Scan for the cell matching the given text and deliver its (X, Y) coordinate at center. 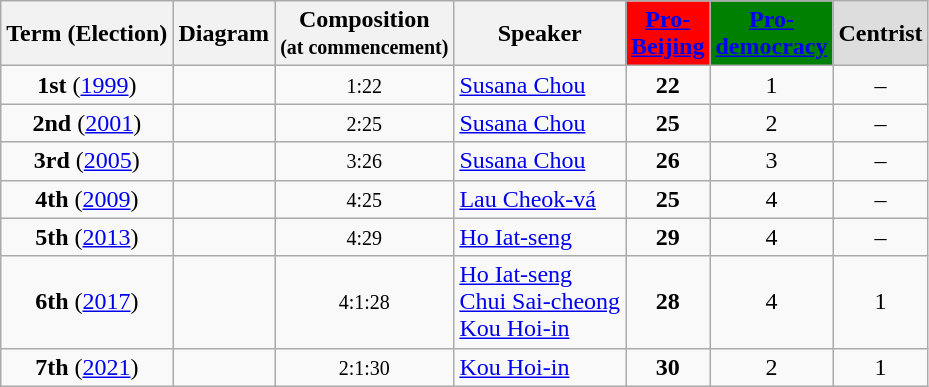
6th (2017) (87, 302)
2nd (2001) (87, 123)
5th (2013) (87, 237)
22 (668, 85)
4th (2009) (87, 199)
2:25 (364, 123)
3 (772, 161)
4:25 (364, 199)
2:1:30 (364, 367)
Pro-Beijing (668, 34)
29 (668, 237)
3rd (2005) (87, 161)
1:22 (364, 85)
Kou Hoi-in (540, 367)
7th (2021) (87, 367)
4:29 (364, 237)
Ho Iat-seng (540, 237)
3:26 (364, 161)
Diagram (224, 34)
Pro-democracy (772, 34)
28 (668, 302)
Centrist (880, 34)
26 (668, 161)
Term (Election) (87, 34)
Speaker (540, 34)
1st (1999) (87, 85)
Ho Iat-seng Chui Sai-cheong Kou Hoi-in (540, 302)
30 (668, 367)
Lau Cheok-vá (540, 199)
Composition(at commencement) (364, 34)
4:1:28 (364, 302)
